Scan for the cell matching the given text and deliver its (x, y) coordinate at center. 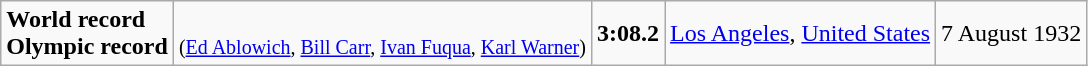
(Ed Ablowich, Bill Carr, Ivan Fuqua, Karl Warner) (382, 34)
World recordOlympic record (88, 34)
3:08.2 (628, 34)
Los Angeles, United States (800, 34)
7 August 1932 (1012, 34)
